Extract the [x, y] coordinate from the center of the cell holding the provided text.  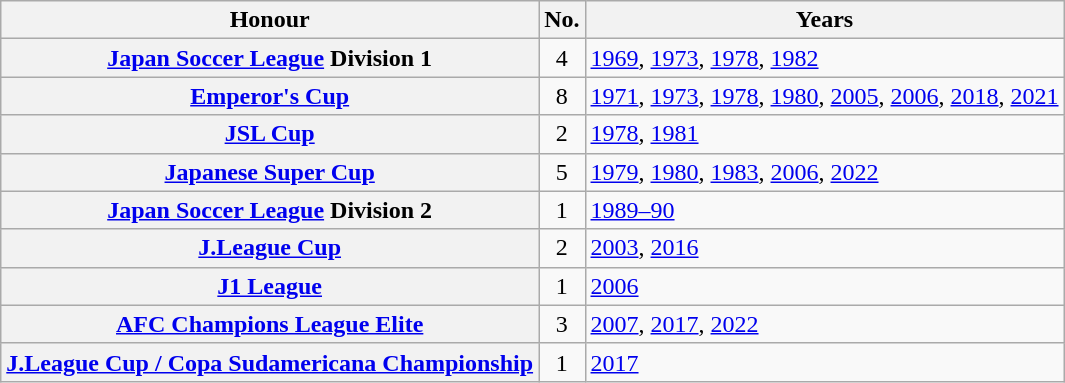
5 [562, 172]
1989–90 [824, 210]
J.League Cup / Copa Sudamericana Championship [270, 362]
Japanese Super Cup [270, 172]
1978, 1981 [824, 134]
4 [562, 58]
2017 [824, 362]
Honour [270, 20]
8 [562, 96]
Japan Soccer League Division 2 [270, 210]
Years [824, 20]
1979, 1980, 1983, 2006, 2022 [824, 172]
JSL Cup [270, 134]
2007, 2017, 2022 [824, 324]
AFC Champions League Elite [270, 324]
Emperor's Cup [270, 96]
2003, 2016 [824, 248]
1969, 1973, 1978, 1982 [824, 58]
2006 [824, 286]
J.League Cup [270, 248]
J1 League [270, 286]
1971, 1973, 1978, 1980, 2005, 2006, 2018, 2021 [824, 96]
No. [562, 20]
Japan Soccer League Division 1 [270, 58]
3 [562, 324]
